Identify which cell holds the provided text, then report its (X, Y) central coordinate. 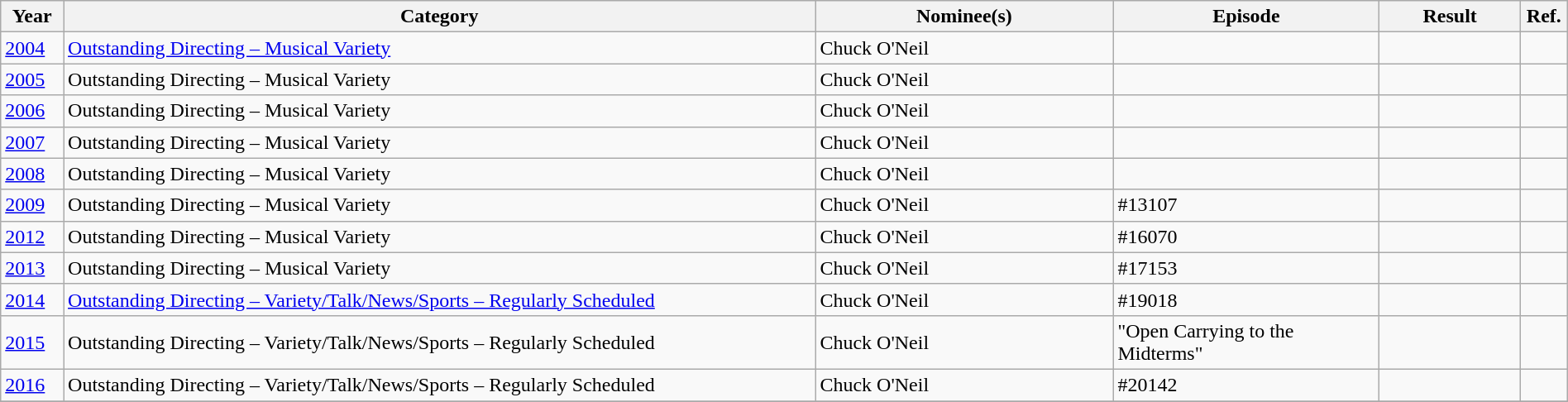
2008 (32, 174)
2005 (32, 79)
Episode (1246, 17)
2013 (32, 268)
2004 (32, 48)
#13107 (1246, 205)
Result (1450, 17)
"Open Carrying to the Midterms" (1246, 342)
2006 (32, 111)
Ref. (1543, 17)
2016 (32, 385)
Nominee(s) (964, 17)
#16070 (1246, 237)
#17153 (1246, 268)
Category (440, 17)
2015 (32, 342)
#20142 (1246, 385)
2012 (32, 237)
2009 (32, 205)
2007 (32, 142)
#19018 (1246, 299)
Year (32, 17)
2014 (32, 299)
